Locate the cell with the specified text and output its [x, y] center coordinate. 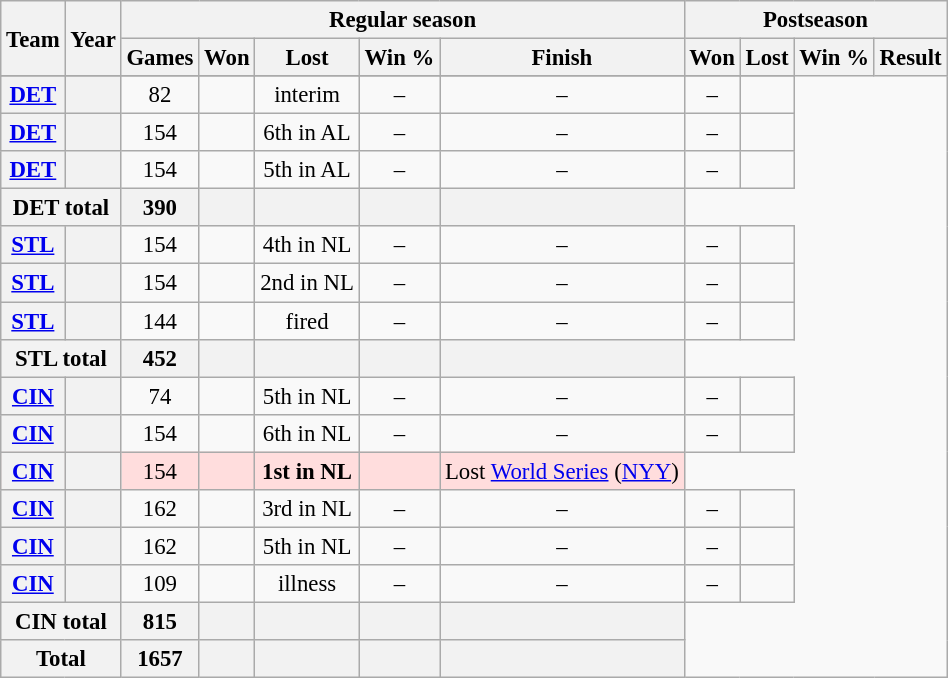
Lost World Series (NYY) [562, 471]
3rd in NL [307, 509]
DET total [61, 208]
5th in AL [307, 170]
Finish [562, 58]
390 [160, 208]
6th in AL [307, 133]
Result [910, 58]
452 [160, 358]
Regular season [402, 20]
815 [160, 621]
interim [307, 95]
1st in NL [307, 471]
82 [160, 95]
Total [61, 659]
CIN total [61, 621]
Team [33, 38]
STL total [61, 358]
fired [307, 321]
144 [160, 321]
2nd in NL [307, 283]
74 [160, 396]
109 [160, 584]
1657 [160, 659]
6th in NL [307, 433]
Postseason [816, 20]
4th in NL [307, 245]
Games [160, 58]
illness [307, 584]
Year [93, 38]
